Return the (x, y) coordinate for the center point of the cell that contains the specified text.  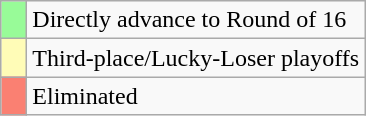
Directly advance to Round of 16 (196, 20)
Eliminated (196, 96)
Third-place/Lucky-Loser playoffs (196, 58)
